Provide the (X, Y) coordinate of the cell's center where the given text is located.  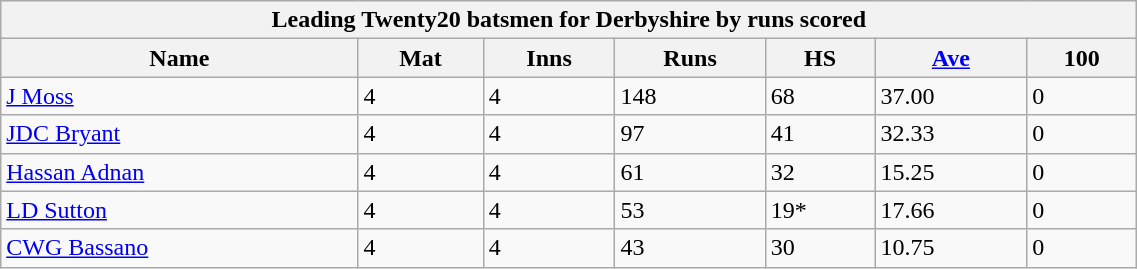
LD Sutton (180, 210)
43 (690, 248)
53 (690, 210)
CWG Bassano (180, 248)
Leading Twenty20 batsmen for Derbyshire by runs scored (569, 20)
41 (820, 134)
15.25 (951, 172)
37.00 (951, 96)
JDC Bryant (180, 134)
Inns (549, 58)
HS (820, 58)
17.66 (951, 210)
32.33 (951, 134)
Mat (420, 58)
J Moss (180, 96)
Ave (951, 58)
Runs (690, 58)
19* (820, 210)
97 (690, 134)
Name (180, 58)
Hassan Adnan (180, 172)
61 (690, 172)
68 (820, 96)
30 (820, 248)
10.75 (951, 248)
100 (1082, 58)
32 (820, 172)
148 (690, 96)
